Locate the cell with the specified text and output its [x, y] center coordinate. 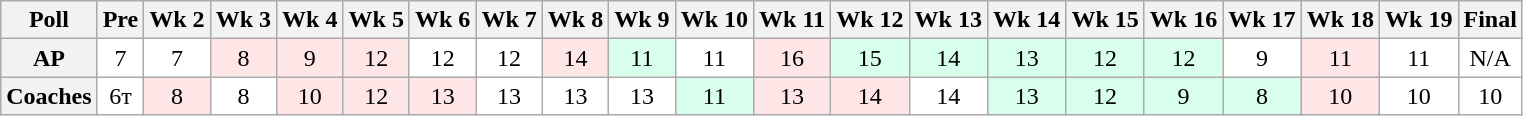
Wk 18 [1340, 20]
Wk 6 [442, 20]
Wk 5 [376, 20]
Wk 10 [714, 20]
15 [870, 58]
Wk 7 [509, 20]
Wk 4 [310, 20]
Wk 17 [1262, 20]
Wk 19 [1419, 20]
Wk 11 [792, 20]
N/A [1490, 58]
Pre [120, 20]
AP [49, 58]
Wk 9 [642, 20]
Final [1490, 20]
Wk 3 [243, 20]
Wk 14 [1026, 20]
Wk 16 [1183, 20]
Wk 12 [870, 20]
Wk 13 [948, 20]
Coaches [49, 96]
16 [792, 58]
Wk 2 [177, 20]
Poll [49, 20]
Wk 15 [1105, 20]
6т [120, 96]
Wk 8 [575, 20]
